Scan for the cell matching the given text and deliver its [X, Y] coordinate at center. 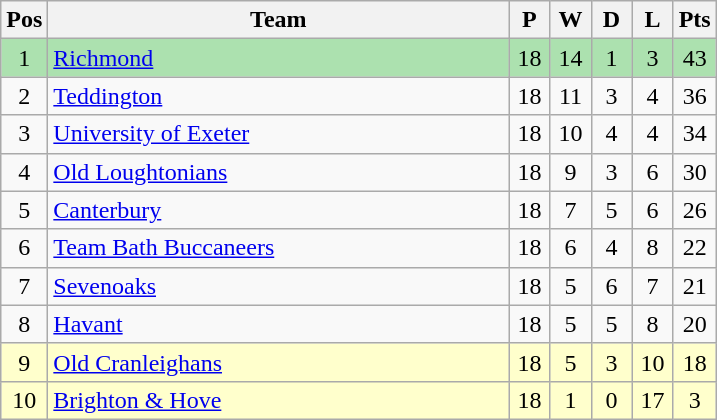
Old Loughtonians [278, 172]
21 [694, 286]
Old Cranleighans [278, 362]
0 [612, 400]
26 [694, 210]
University of Exeter [278, 134]
Pos [24, 20]
11 [570, 96]
34 [694, 134]
Richmond [278, 58]
D [612, 20]
2 [24, 96]
L [652, 20]
14 [570, 58]
Sevenoaks [278, 286]
20 [694, 324]
Havant [278, 324]
Team [278, 20]
P [530, 20]
43 [694, 58]
Canterbury [278, 210]
17 [652, 400]
Pts [694, 20]
Team Bath Buccaneers [278, 248]
Teddington [278, 96]
W [570, 20]
22 [694, 248]
30 [694, 172]
Brighton & Hove [278, 400]
36 [694, 96]
